Locate the cell with the specified text and output its (X, Y) center coordinate. 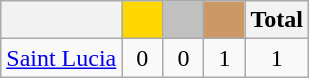
Total (277, 20)
Saint Lucia (62, 58)
